Extract the [x, y] coordinate from the center of the cell holding the provided text.  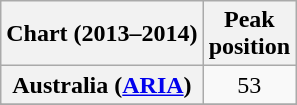
Chart (2013–2014) [102, 34]
53 [249, 85]
Australia (ARIA) [102, 85]
Peakposition [249, 34]
